From the cell containing the given text, extract its center point as [x, y] coordinate. 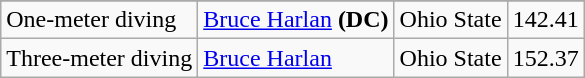
142.41 [546, 20]
152.37 [546, 58]
Three-meter diving [100, 58]
Bruce Harlan [296, 58]
Bruce Harlan (DC) [296, 20]
One-meter diving [100, 20]
